Pinpoint the cell where the given text exists, returning its (x, y) midpoint coordinate. 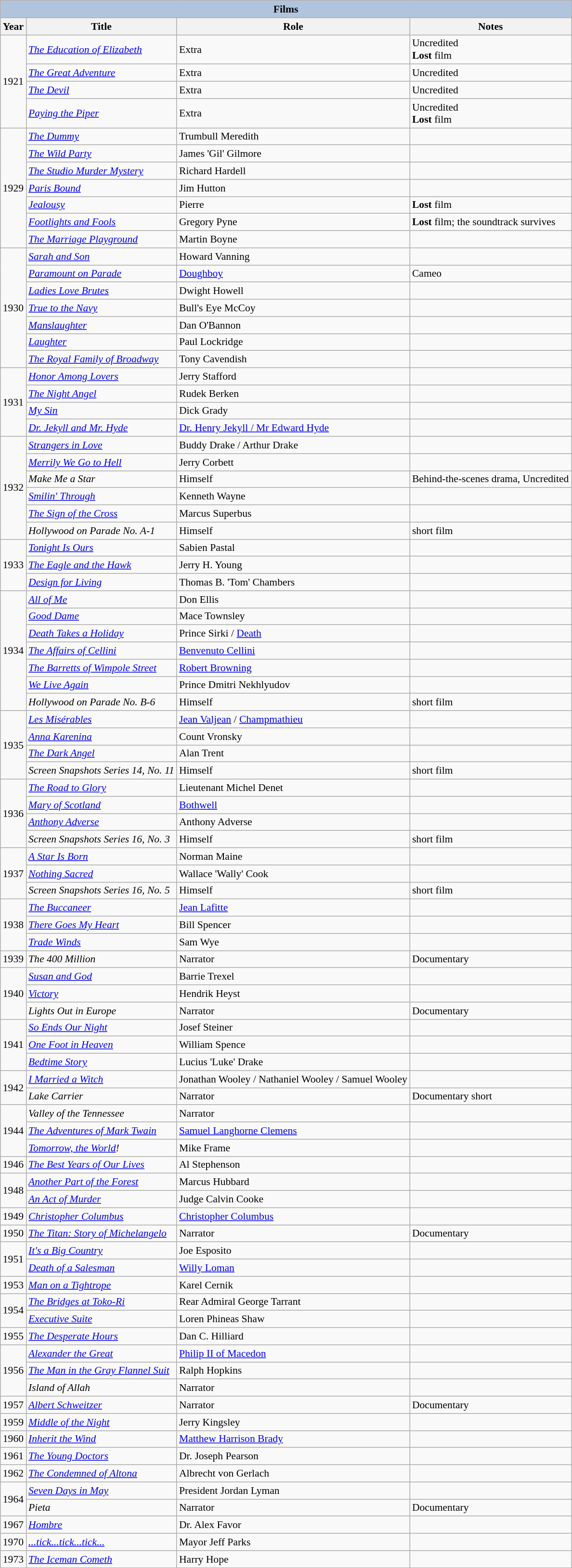
Mayor Jeff Parks (293, 1542)
Screen Snapshots Series 14, No. 11 (101, 771)
Dr. Henry Jekyll / Mr Edward Hyde (293, 428)
1946 (13, 1165)
Make Me a Star (101, 479)
Jerry Kingsley (293, 1422)
Behind-the-scenes drama, Uncredited (491, 479)
The Sign of the Cross (101, 514)
1973 (13, 1559)
The 400 Million (101, 959)
The Royal Family of Broadway (101, 359)
There Goes My Heart (101, 925)
Lights Out in Europe (101, 1011)
The Devil (101, 90)
Man on a Tightrope (101, 1285)
Year (13, 26)
Les Misérables (101, 719)
Lost film; the soundtrack survives (491, 222)
President Jordan Lyman (293, 1491)
I Married a Witch (101, 1079)
The Marriage Playground (101, 240)
Good Dame (101, 616)
We Live Again (101, 685)
Ralph Hopkins (293, 1371)
Prince Sirki / Death (293, 634)
Notes (491, 26)
Trade Winds (101, 942)
Laughter (101, 342)
The Dark Angel (101, 753)
Death of a Salesman (101, 1268)
Victory (101, 994)
Dick Grady (293, 411)
1956 (13, 1370)
Tomorrow, the World! (101, 1148)
Jean Valjean / Champmathieu (293, 719)
1933 (13, 565)
Bill Spencer (293, 925)
Jerry H. Young (293, 565)
The Barretts of Wimpole Street (101, 668)
The Affairs of Cellini (101, 651)
Tony Cavendish (293, 359)
The Desperate Hours (101, 1337)
The Dummy (101, 137)
Death Takes a Holiday (101, 634)
Hollywood on Parade No. B-6 (101, 702)
Susan and God (101, 977)
Middle of the Night (101, 1422)
Karel Cernik (293, 1285)
Lieutenant Michel Denet (293, 788)
Buddy Drake / Arthur Drake (293, 445)
Mary of Scotland (101, 805)
Dr. Alex Favor (293, 1525)
My Sin (101, 411)
Norman Maine (293, 856)
Benvenuto Cellini (293, 651)
Smilin' Through (101, 497)
Robert Browning (293, 668)
Alan Trent (293, 753)
The Adventures of Mark Twain (101, 1131)
1936 (13, 814)
1932 (13, 488)
Anna Karenina (101, 737)
Mike Frame (293, 1148)
Sarah and Son (101, 256)
Al Stephenson (293, 1165)
Role (293, 26)
Strangers in Love (101, 445)
One Foot in Heaven (101, 1045)
Another Part of the Forest (101, 1182)
Philip II of Macedon (293, 1353)
The Iceman Cometh (101, 1559)
Pieta (101, 1508)
Manslaughter (101, 325)
Don Ellis (293, 599)
1929 (13, 188)
Judge Calvin Cooke (293, 1199)
Design for Living (101, 582)
The Education of Elizabeth (101, 49)
Joe Esposito (293, 1251)
Cameo (491, 274)
Seven Days in May (101, 1491)
1964 (13, 1499)
Doughboy (293, 274)
William Spence (293, 1045)
Howard Vanning (293, 256)
Films (286, 9)
1967 (13, 1525)
Rear Admiral George Tarrant (293, 1302)
Kenneth Wayne (293, 497)
The Condemned of Altona (101, 1474)
Documentary short (491, 1096)
1961 (13, 1456)
The Road to Glory (101, 788)
Title (101, 26)
An Act of Murder (101, 1199)
Rudek Berken (293, 394)
Paramount on Parade (101, 274)
Marcus Superbus (293, 514)
Dr. Joseph Pearson (293, 1456)
Martin Boyne (293, 240)
1959 (13, 1422)
James 'Gil' Gilmore (293, 154)
Jerry Stafford (293, 377)
1955 (13, 1337)
1954 (13, 1311)
Dan O'Bannon (293, 325)
Pierre (293, 205)
All of Me (101, 599)
Harry Hope (293, 1559)
Executive Suite (101, 1319)
True to the Navy (101, 308)
Marcus Hubbard (293, 1182)
Inherit the Wind (101, 1439)
Bothwell (293, 805)
Gregory Pyne (293, 222)
...tick...tick...tick... (101, 1542)
The Great Adventure (101, 73)
Samuel Langhorne Clemens (293, 1131)
1921 (13, 81)
The Wild Party (101, 154)
Sabien Pastal (293, 548)
Barrie Trexel (293, 977)
1970 (13, 1542)
Jerry Corbett (293, 462)
The Man in the Gray Flannel Suit (101, 1371)
Count Vronsky (293, 737)
Jealousy (101, 205)
1930 (13, 308)
Hendrik Heyst (293, 994)
1938 (13, 925)
Trumbull Meredith (293, 137)
Sam Wye (293, 942)
Honor Among Lovers (101, 377)
1937 (13, 874)
Albert Schweitzer (101, 1405)
1931 (13, 402)
Jim Hutton (293, 188)
Jonathan Wooley / Nathaniel Wooley / Samuel Wooley (293, 1079)
Dr. Jekyll and Mr. Hyde (101, 428)
Island of Allah (101, 1388)
A Star Is Born (101, 856)
Alexander the Great (101, 1353)
Valley of the Tennessee (101, 1114)
The Studio Murder Mystery (101, 171)
The Bridges at Toko-Ri (101, 1302)
Josef Steiner (293, 1028)
1962 (13, 1474)
Mace Townsley (293, 616)
1942 (13, 1087)
1939 (13, 959)
Wallace 'Wally' Cook (293, 874)
1948 (13, 1190)
1944 (13, 1131)
Nothing Sacred (101, 874)
Merrily We Go to Hell (101, 462)
Jean Lafitte (293, 908)
1941 (13, 1045)
The Best Years of Our Lives (101, 1165)
1960 (13, 1439)
It's a Big Country (101, 1251)
1949 (13, 1216)
The Night Angel (101, 394)
Screen Snapshots Series 16, No. 3 (101, 840)
Albrecht von Gerlach (293, 1474)
Paying the Piper (101, 114)
1951 (13, 1260)
Lucius 'Luke' Drake (293, 1062)
Thomas B. 'Tom' Chambers (293, 582)
Ladies Love Brutes (101, 291)
1935 (13, 745)
Richard Hardell (293, 171)
Screen Snapshots Series 16, No. 5 (101, 891)
1940 (13, 994)
1957 (13, 1405)
Prince Dmitri Nekhlyudov (293, 685)
Lost film (491, 205)
1934 (13, 650)
Paul Lockridge (293, 342)
Bedtime Story (101, 1062)
Loren Phineas Shaw (293, 1319)
Hollywood on Parade No. A-1 (101, 531)
The Buccaneer (101, 908)
The Young Doctors (101, 1456)
So Ends Our Night (101, 1028)
Dan C. Hilliard (293, 1337)
Bull's Eye McCoy (293, 308)
Matthew Harrison Brady (293, 1439)
Dwight Howell (293, 291)
The Eagle and the Hawk (101, 565)
Tonight Is Ours (101, 548)
1950 (13, 1234)
Paris Bound (101, 188)
Willy Loman (293, 1268)
Footlights and Fools (101, 222)
1953 (13, 1285)
Hombre (101, 1525)
Lake Carrier (101, 1096)
The Titan: Story of Michelangelo (101, 1234)
